Locate the cell with the specified text and output its [X, Y] center coordinate. 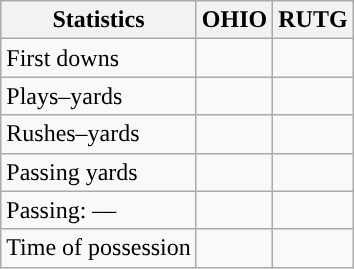
Statistics [99, 20]
First downs [99, 58]
Rushes–yards [99, 134]
RUTG [313, 20]
Time of possession [99, 248]
Passing: –– [99, 210]
Plays–yards [99, 96]
Passing yards [99, 172]
OHIO [234, 20]
